Output the (x, y) coordinate of the center of the cell containing the given text.  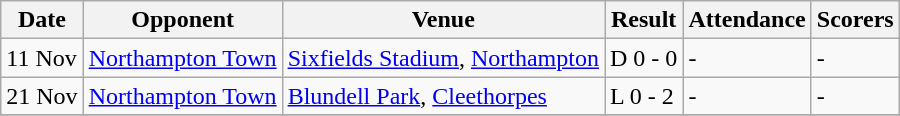
Attendance (747, 20)
Result (643, 20)
L 0 - 2 (643, 96)
Sixfields Stadium, Northampton (443, 58)
Opponent (182, 20)
D 0 - 0 (643, 58)
21 Nov (42, 96)
Scorers (855, 20)
Date (42, 20)
11 Nov (42, 58)
Blundell Park, Cleethorpes (443, 96)
Venue (443, 20)
